Find where the given text appears and provide that cell's center as [X, Y] coordinate. 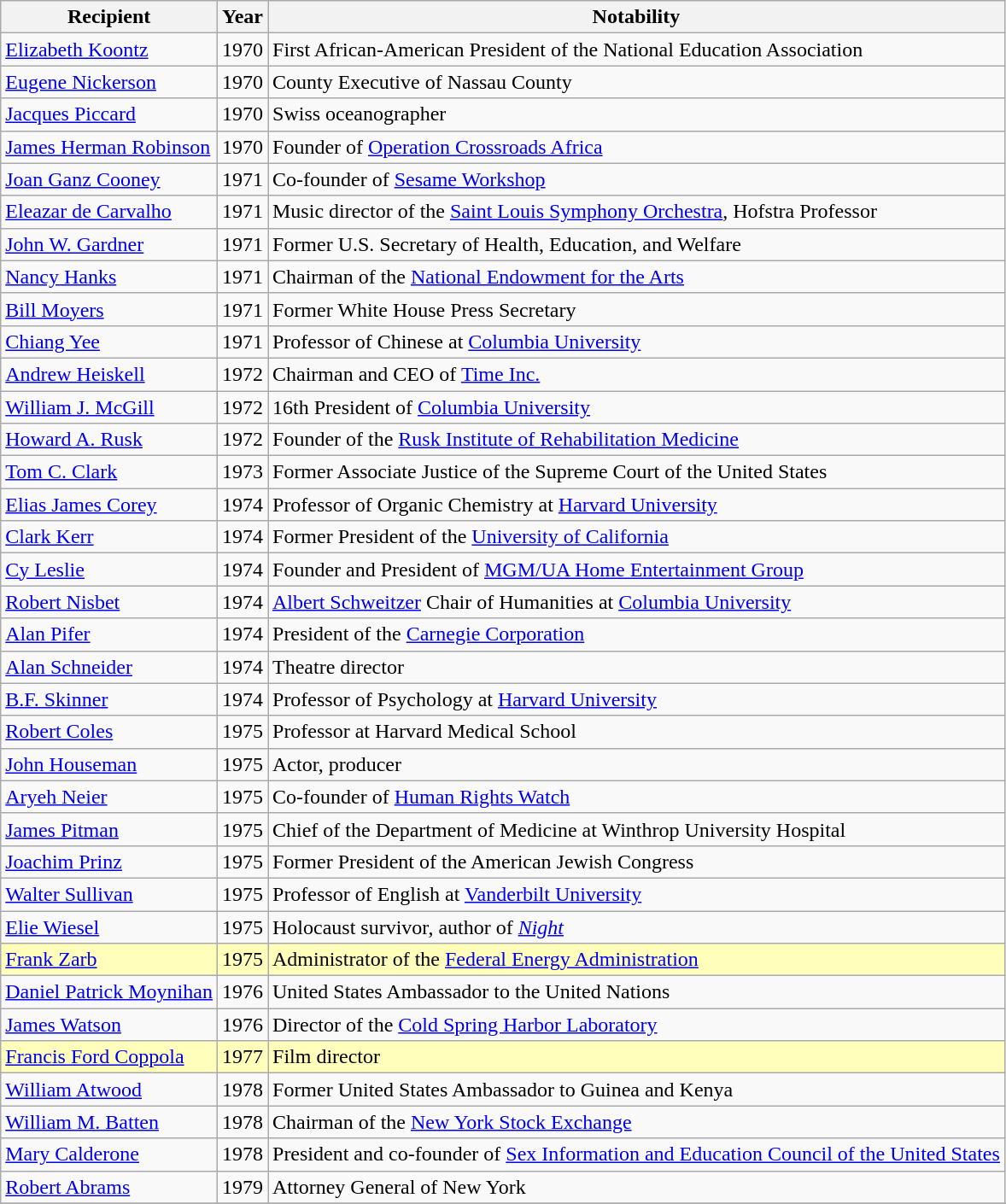
Founder of the Rusk Institute of Rehabilitation Medicine [637, 440]
Elie Wiesel [109, 926]
Chiang Yee [109, 342]
1973 [243, 472]
Robert Abrams [109, 1187]
President of the Carnegie Corporation [637, 634]
Alan Schneider [109, 667]
Tom C. Clark [109, 472]
Francis Ford Coppola [109, 1057]
Professor of English at Vanderbilt University [637, 894]
Alan Pifer [109, 634]
John Houseman [109, 764]
Howard A. Rusk [109, 440]
Jacques Piccard [109, 114]
First African-American President of the National Education Association [637, 50]
Co-founder of Human Rights Watch [637, 797]
William Atwood [109, 1090]
Actor, producer [637, 764]
Professor of Chinese at Columbia University [637, 342]
Joachim Prinz [109, 862]
Former President of the University of California [637, 537]
Film director [637, 1057]
John W. Gardner [109, 244]
Chairman of the New York Stock Exchange [637, 1122]
Former U.S. Secretary of Health, Education, and Welfare [637, 244]
1977 [243, 1057]
Walter Sullivan [109, 894]
Daniel Patrick Moynihan [109, 992]
Theatre director [637, 667]
B.F. Skinner [109, 699]
Music director of the Saint Louis Symphony Orchestra, Hofstra Professor [637, 212]
Joan Ganz Cooney [109, 179]
Elizabeth Koontz [109, 50]
1979 [243, 1187]
United States Ambassador to the United Nations [637, 992]
Frank Zarb [109, 960]
Recipient [109, 17]
Former President of the American Jewish Congress [637, 862]
Swiss oceanographer [637, 114]
Mary Calderone [109, 1154]
Aryeh Neier [109, 797]
Chief of the Department of Medicine at Winthrop University Hospital [637, 829]
Chairman of the National Endowment for the Arts [637, 277]
Professor of Organic Chemistry at Harvard University [637, 505]
Clark Kerr [109, 537]
Former United States Ambassador to Guinea and Kenya [637, 1090]
Andrew Heiskell [109, 374]
Cy Leslie [109, 570]
Year [243, 17]
Robert Coles [109, 732]
Elias James Corey [109, 505]
James Watson [109, 1025]
Holocaust survivor, author of Night [637, 926]
Former White House Press Secretary [637, 309]
Albert Schweitzer Chair of Humanities at Columbia University [637, 602]
Notability [637, 17]
Director of the Cold Spring Harbor Laboratory [637, 1025]
Eugene Nickerson [109, 82]
William J. McGill [109, 407]
Attorney General of New York [637, 1187]
Eleazar de Carvalho [109, 212]
Founder of Operation Crossroads Africa [637, 147]
James Pitman [109, 829]
James Herman Robinson [109, 147]
Chairman and CEO of Time Inc. [637, 374]
Professor at Harvard Medical School [637, 732]
County Executive of Nassau County [637, 82]
Robert Nisbet [109, 602]
Co-founder of Sesame Workshop [637, 179]
President and co-founder of Sex Information and Education Council of the United States [637, 1154]
Former Associate Justice of the Supreme Court of the United States [637, 472]
Nancy Hanks [109, 277]
Founder and President of MGM/UA Home Entertainment Group [637, 570]
Bill Moyers [109, 309]
William M. Batten [109, 1122]
Administrator of the Federal Energy Administration [637, 960]
16th President of Columbia University [637, 407]
Professor of Psychology at Harvard University [637, 699]
